Return [X, Y] of the center of cell containing provided text 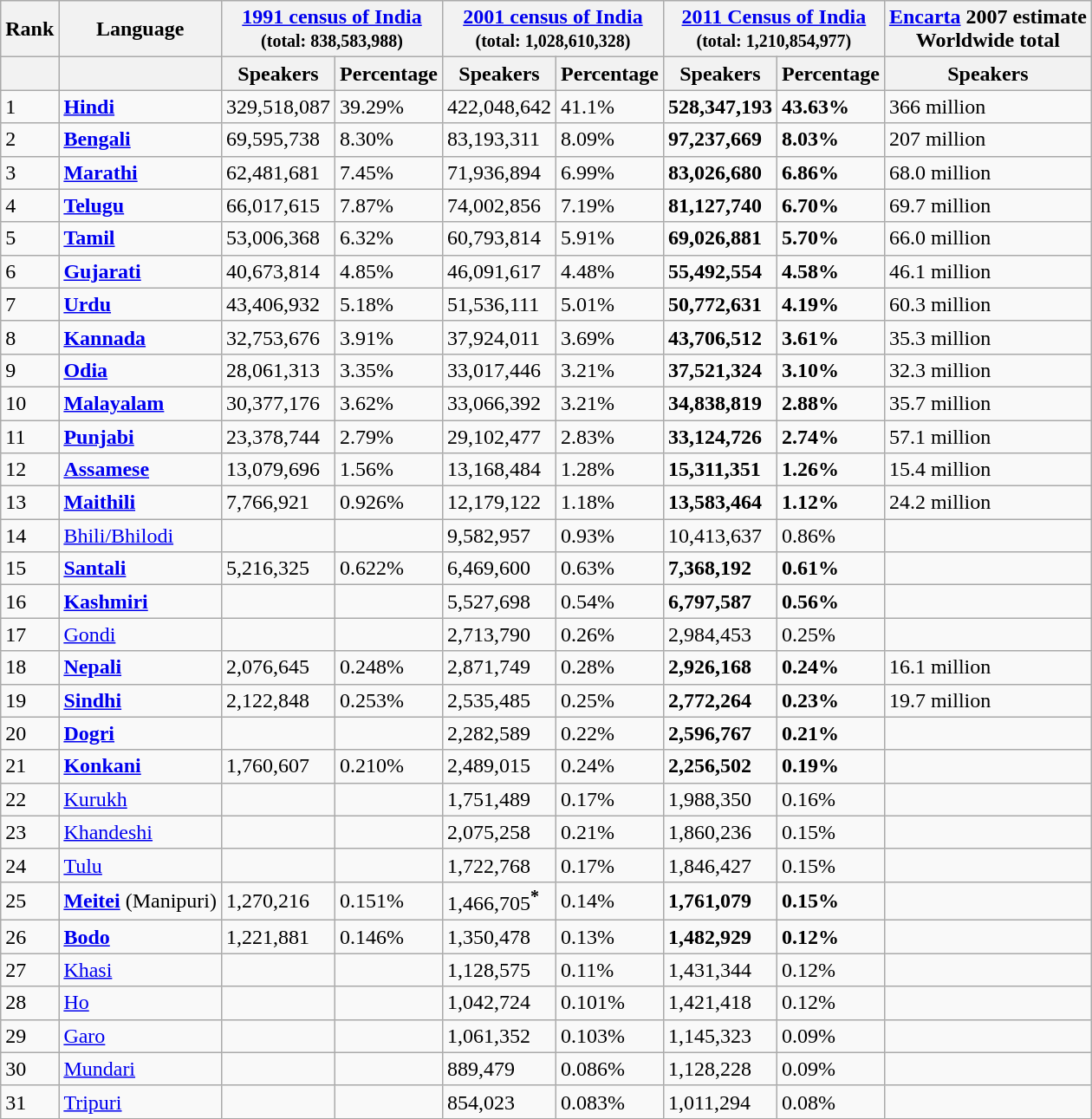
15 [29, 569]
11 [29, 436]
27 [29, 970]
3.62% [389, 403]
4.19% [830, 304]
7.19% [610, 205]
97,237,669 [719, 140]
1,751,489 [499, 799]
528,347,193 [719, 107]
1.56% [389, 470]
60.3 million [988, 304]
2,772,264 [719, 700]
Kurukh [140, 799]
20 [29, 733]
32.3 million [988, 370]
1,128,575 [499, 970]
43,406,932 [279, 304]
5.91% [610, 238]
66,017,615 [279, 205]
0.86% [830, 536]
Khandeshi [140, 832]
68.0 million [988, 172]
Kashmiri [140, 602]
40,673,814 [279, 271]
0.253% [389, 700]
Meitei (Manipuri) [140, 901]
1,421,418 [719, 1003]
8.30% [389, 140]
4.85% [389, 271]
0.23% [830, 700]
1,466,705* [499, 901]
23,378,744 [279, 436]
2,984,453 [719, 634]
13,079,696 [279, 470]
3.61% [830, 337]
2,075,258 [499, 832]
81,127,740 [719, 205]
3.91% [389, 337]
1.26% [830, 470]
0.248% [389, 667]
0.210% [389, 766]
10,413,637 [719, 536]
1.18% [610, 503]
854,023 [499, 1102]
9,582,957 [499, 536]
71,936,894 [499, 172]
8 [29, 337]
Maithili [140, 503]
1,128,228 [719, 1069]
0.16% [830, 799]
7,368,192 [719, 569]
Gujarati [140, 271]
Ho [140, 1003]
1,431,344 [719, 970]
Marathi [140, 172]
30 [29, 1069]
Encarta 2007 estimateWorldwide total [988, 29]
18 [29, 667]
422,048,642 [499, 107]
1,145,323 [719, 1036]
207 million [988, 140]
1.28% [610, 470]
50,772,631 [719, 304]
29 [29, 1036]
2.88% [830, 403]
69.7 million [988, 205]
7.87% [389, 205]
0.151% [389, 901]
46,091,617 [499, 271]
2.74% [830, 436]
3.10% [830, 370]
46.1 million [988, 271]
Mundari [140, 1069]
0.14% [610, 901]
83,026,680 [719, 172]
2,535,485 [499, 700]
57.1 million [988, 436]
26 [29, 937]
15.4 million [988, 470]
Sindhi [140, 700]
23 [29, 832]
1,042,724 [499, 1003]
19 [29, 700]
0.56% [830, 602]
6.86% [830, 172]
69,595,738 [279, 140]
Rank [29, 29]
Urdu [140, 304]
0.103% [610, 1036]
12,179,122 [499, 503]
Punjabi [140, 436]
2,122,848 [279, 700]
1991 census of India(total: 838,583,988) [333, 29]
Telugu [140, 205]
0.28% [610, 667]
2001 census of India(total: 1,028,610,328) [553, 29]
0.11% [610, 970]
0.54% [610, 602]
5,527,698 [499, 602]
366 million [988, 107]
37,521,324 [719, 370]
Bengali [140, 140]
24.2 million [988, 503]
0.61% [830, 569]
33,066,392 [499, 403]
8.09% [610, 140]
Dogri [140, 733]
2,713,790 [499, 634]
39.29% [389, 107]
1 [29, 107]
0.93% [610, 536]
1,846,427 [719, 865]
2,596,767 [719, 733]
3 [29, 172]
0.146% [389, 937]
9 [29, 370]
6.99% [610, 172]
7.45% [389, 172]
21 [29, 766]
5.70% [830, 238]
34,838,819 [719, 403]
0.08% [830, 1102]
4.58% [830, 271]
69,026,881 [719, 238]
33,017,446 [499, 370]
6,469,600 [499, 569]
22 [29, 799]
30,377,176 [279, 403]
16.1 million [988, 667]
7,766,921 [279, 503]
1,350,478 [499, 937]
8.03% [830, 140]
Malayalam [140, 403]
60,793,814 [499, 238]
13,583,464 [719, 503]
1,860,236 [719, 832]
43.63% [830, 107]
Garo [140, 1036]
Konkani [140, 766]
19.7 million [988, 700]
Khasi [140, 970]
1,722,768 [499, 865]
41.1% [610, 107]
6 [29, 271]
31 [29, 1102]
1,761,079 [719, 901]
Santali [140, 569]
4.48% [610, 271]
35.3 million [988, 337]
329,518,087 [279, 107]
2,256,502 [719, 766]
Bodo [140, 937]
1,221,881 [279, 937]
Gondi [140, 634]
2.79% [389, 436]
Assamese [140, 470]
2,489,015 [499, 766]
15,311,351 [719, 470]
1,270,216 [279, 901]
0.086% [610, 1069]
3.69% [610, 337]
0.22% [610, 733]
1.12% [830, 503]
35.7 million [988, 403]
13,168,484 [499, 470]
2,926,168 [719, 667]
2011 Census of India(total: 1,210,854,977) [773, 29]
Tulu [140, 865]
74,002,856 [499, 205]
2 [29, 140]
13 [29, 503]
28 [29, 1003]
5.18% [389, 304]
55,492,554 [719, 271]
51,536,111 [499, 304]
6.70% [830, 205]
5.01% [610, 304]
83,193,311 [499, 140]
1,061,352 [499, 1036]
24 [29, 865]
53,006,368 [279, 238]
0.13% [610, 937]
2,871,749 [499, 667]
6.32% [389, 238]
0.19% [830, 766]
33,124,726 [719, 436]
0.622% [389, 569]
Tamil [140, 238]
16 [29, 602]
0.63% [610, 569]
0.26% [610, 634]
1,011,294 [719, 1102]
28,061,313 [279, 370]
62,481,681 [279, 172]
Kannada [140, 337]
32,753,676 [279, 337]
Language [140, 29]
43,706,512 [719, 337]
1,988,350 [719, 799]
0.083% [610, 1102]
25 [29, 901]
Odia [140, 370]
1,482,929 [719, 937]
0.926% [389, 503]
12 [29, 470]
4 [29, 205]
7 [29, 304]
29,102,477 [499, 436]
Nepali [140, 667]
3.35% [389, 370]
5 [29, 238]
Hindi [140, 107]
5,216,325 [279, 569]
6,797,587 [719, 602]
37,924,011 [499, 337]
17 [29, 634]
2,076,645 [279, 667]
14 [29, 536]
889,479 [499, 1069]
Tripuri [140, 1102]
66.0 million [988, 238]
Bhili/Bhilodi [140, 536]
2,282,589 [499, 733]
0.101% [610, 1003]
1,760,607 [279, 766]
10 [29, 403]
2.83% [610, 436]
